For the text-containing cell, return its midpoint in (x, y) coordinate format. 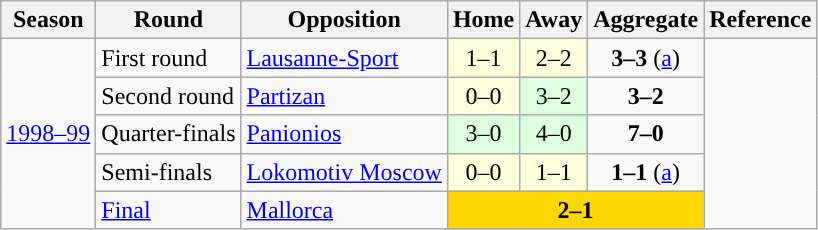
Aggregate (646, 20)
Panionios (344, 134)
Partizan (344, 96)
Season (48, 20)
Reference (760, 20)
Final (168, 210)
Away (554, 20)
2–1 (575, 210)
1–1 (a) (646, 172)
Lausanne-Sport (344, 58)
Home (483, 20)
Mallorca (344, 210)
4–0 (554, 134)
Round (168, 20)
First round (168, 58)
Second round (168, 96)
2–2 (554, 58)
3–3 (a) (646, 58)
Quarter-finals (168, 134)
1998–99 (48, 134)
3–0 (483, 134)
Semi-finals (168, 172)
Opposition (344, 20)
Lokomotiv Moscow (344, 172)
7–0 (646, 134)
